Extract the [x, y] coordinate from the center of the cell holding the provided text.  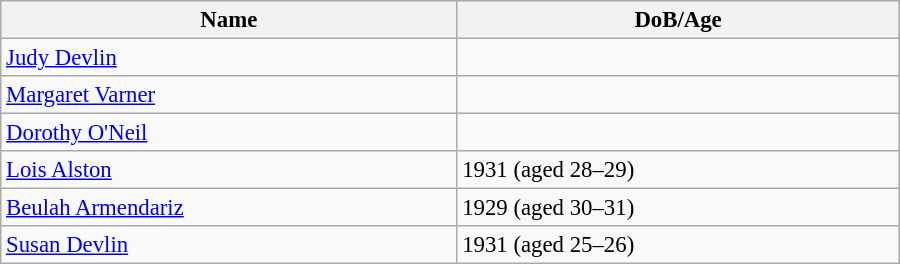
Lois Alston [229, 170]
Beulah Armendariz [229, 208]
Name [229, 20]
1931 (aged 28–29) [678, 170]
Margaret Varner [229, 95]
1929 (aged 30–31) [678, 208]
DoB/Age [678, 20]
Judy Devlin [229, 58]
Susan Devlin [229, 245]
1931 (aged 25–26) [678, 245]
Dorothy O'Neil [229, 133]
